Provide the [X, Y] coordinate of the cell's center where the given text is located.  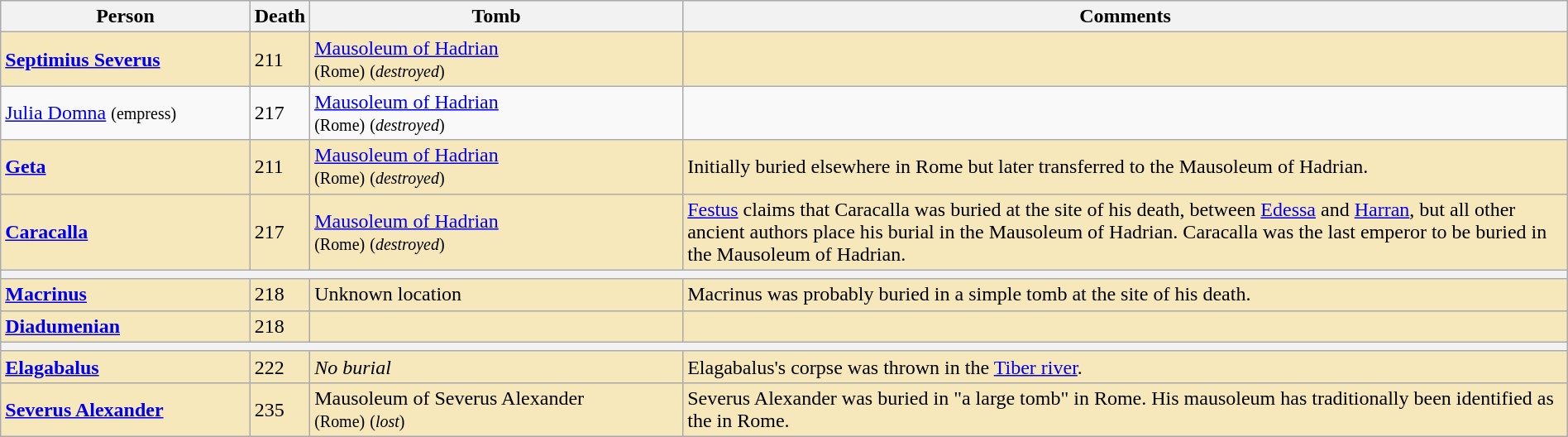
Caracalla [126, 232]
Unknown location [496, 295]
Macrinus [126, 295]
Septimius Severus [126, 60]
Initially buried elsewhere in Rome but later transferred to the Mausoleum of Hadrian. [1126, 167]
Death [280, 17]
No burial [496, 367]
Person [126, 17]
Severus Alexander was buried in "a large tomb" in Rome. His mausoleum has traditionally been identified as the in Rome. [1126, 409]
Elagabalus's corpse was thrown in the Tiber river. [1126, 367]
Diadumenian [126, 326]
Macrinus was probably buried in a simple tomb at the site of his death. [1126, 295]
Tomb [496, 17]
Julia Domna (empress) [126, 113]
235 [280, 409]
Geta [126, 167]
Mausoleum of Severus Alexander(Rome) (lost) [496, 409]
Elagabalus [126, 367]
Comments [1126, 17]
222 [280, 367]
Severus Alexander [126, 409]
